Output the (x, y) coordinate of the center of the cell containing the given text.  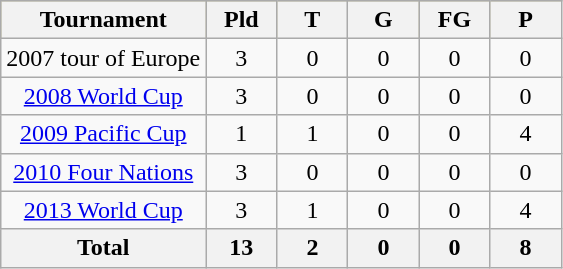
8 (526, 248)
Total (104, 248)
Tournament (104, 20)
Pld (242, 20)
P (526, 20)
2010 Four Nations (104, 172)
2013 World Cup (104, 210)
2 (312, 248)
2008 World Cup (104, 96)
2007 tour of Europe (104, 58)
2009 Pacific Cup (104, 134)
T (312, 20)
FG (454, 20)
G (384, 20)
13 (242, 248)
